Find where the given text appears and provide that cell's center as (X, Y) coordinate. 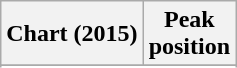
Chart (2015) (72, 34)
Peakposition (189, 34)
